For the text-containing cell, return its midpoint in (X, Y) coordinate format. 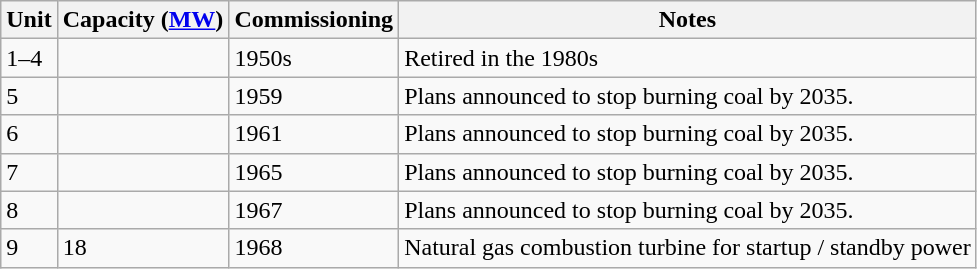
1968 (314, 248)
Unit (29, 20)
1967 (314, 210)
6 (29, 134)
1965 (314, 172)
Capacity (MW) (143, 20)
Retired in the 1980s (688, 58)
1959 (314, 96)
5 (29, 96)
1950s (314, 58)
18 (143, 248)
1–4 (29, 58)
Notes (688, 20)
Commissioning (314, 20)
7 (29, 172)
9 (29, 248)
Natural gas combustion turbine for startup / standby power (688, 248)
8 (29, 210)
1961 (314, 134)
